Identify which cell holds the provided text, then report its (X, Y) central coordinate. 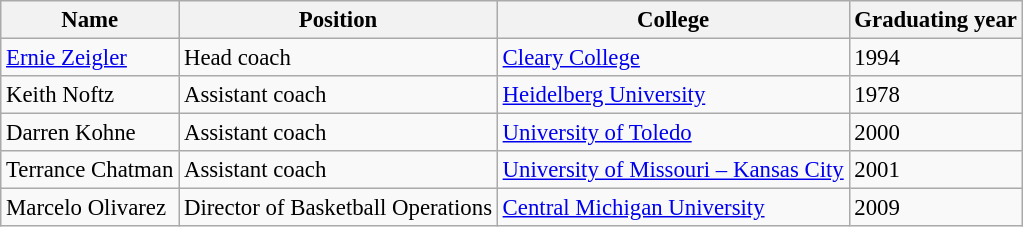
Darren Kohne (90, 133)
1978 (936, 95)
Heidelberg University (673, 95)
Head coach (338, 58)
Ernie Zeigler (90, 58)
Position (338, 20)
Director of Basketball Operations (338, 208)
Name (90, 20)
College (673, 20)
University of Toledo (673, 133)
Central Michigan University (673, 208)
2001 (936, 170)
Cleary College (673, 58)
Graduating year (936, 20)
Marcelo Olivarez (90, 208)
Terrance Chatman (90, 170)
1994 (936, 58)
2009 (936, 208)
Keith Noftz (90, 95)
University of Missouri – Kansas City (673, 170)
2000 (936, 133)
